From the cell containing the given text, extract its center point as (X, Y) coordinate. 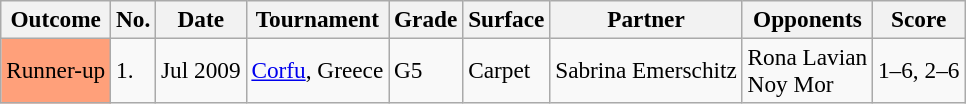
Partner (646, 19)
Opponents (807, 19)
Carpet (506, 70)
Rona Lavian Noy Mor (807, 70)
G5 (426, 70)
Corfu, Greece (318, 70)
Tournament (318, 19)
Sabrina Emerschitz (646, 70)
Grade (426, 19)
Runner-up (56, 70)
No. (134, 19)
1. (134, 70)
Surface (506, 19)
Score (919, 19)
Date (201, 19)
Outcome (56, 19)
Jul 2009 (201, 70)
1–6, 2–6 (919, 70)
